Detect which cell encompasses the target text, then output its (x, y) center coordinate. 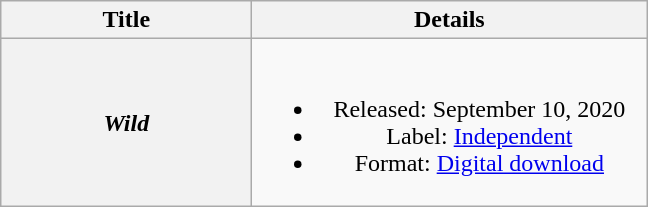
Title (126, 20)
Details (450, 20)
Released: September 10, 2020Label: IndependentFormat: Digital download (450, 122)
Wild (126, 122)
